Extract the [X, Y] coordinate from the center of the cell holding the provided text.  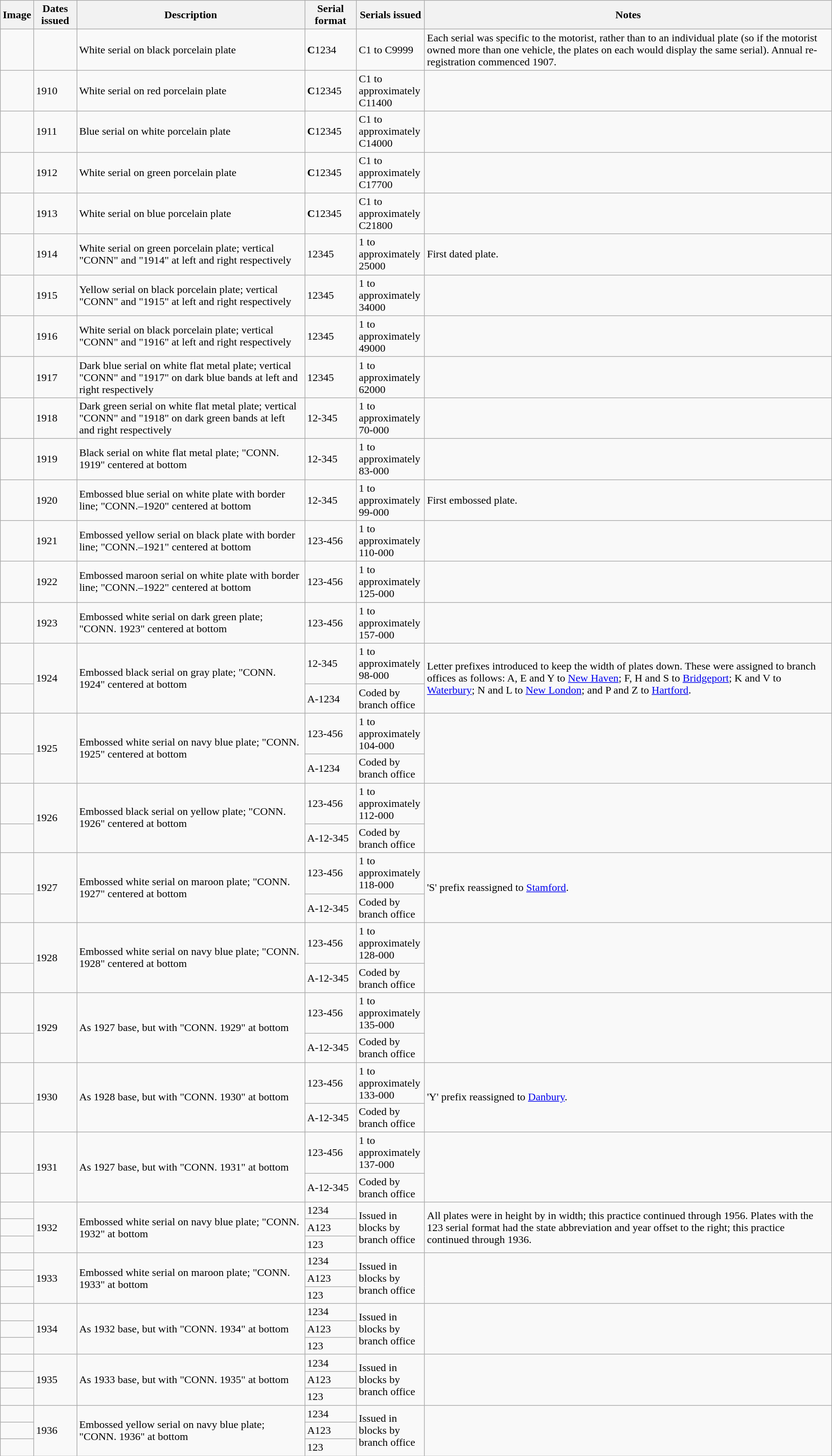
1923 [55, 623]
Serial format [331, 15]
Embossed yellow serial on navy blue plate; "CONN. 1936" at bottom [191, 1430]
1 to approximately 128-000 [391, 943]
1911 [55, 132]
1936 [55, 1430]
White serial on blue porcelain plate [191, 213]
As 1927 base, but with "CONN. 1929" at bottom [191, 1027]
1 to approximately 98-000 [391, 664]
1913 [55, 213]
Dates issued [55, 15]
C1 to approximately C11400 [391, 91]
1921 [55, 541]
'S' prefix reassigned to Stamford. [628, 887]
1 to approximately 49000 [391, 336]
Image [17, 15]
1 to approximately 112-000 [391, 803]
1927 [55, 887]
Embossed black serial on yellow plate; "CONN. 1926" centered at bottom [191, 818]
Embossed white serial on navy blue plate; "CONN. 1925" centered at bottom [191, 748]
Yellow serial on black porcelain plate; vertical "CONN" and "1915" at left and right respectively [191, 295]
1920 [55, 500]
C1234 [331, 50]
1922 [55, 582]
1 to approximately 137-000 [391, 1153]
C1 to approximately C14000 [391, 132]
1 to approximately 83-000 [391, 459]
Serials issued [391, 15]
1930 [55, 1097]
1931 [55, 1167]
1914 [55, 254]
1915 [55, 295]
White serial on black porcelain plate; vertical "CONN" and "1916" at left and right respectively [191, 336]
First dated plate. [628, 254]
1926 [55, 818]
First embossed plate. [628, 500]
Dark green serial on white flat metal plate; vertical "CONN" and "1918" on dark green bands at left and right respectively [191, 418]
As 1928 base, but with "CONN. 1930" at bottom [191, 1097]
'Y' prefix reassigned to Danbury. [628, 1097]
Description [191, 15]
Embossed blue serial on white plate with border line; "CONN.–1920" centered at bottom [191, 500]
1 to approximately 99-000 [391, 500]
Black serial on white flat metal plate; "CONN. 1919" centered at bottom [191, 459]
As 1933 base, but with "CONN. 1935" at bottom [191, 1380]
C1 to approximately C21800 [391, 213]
1 to approximately 34000 [391, 295]
1 to approximately 104-000 [391, 734]
Notes [628, 15]
1 to approximately 118-000 [391, 873]
Embossed white serial on maroon plate; "CONN. 1933" at bottom [191, 1278]
Embossed white serial on dark green plate; "CONN. 1923" centered at bottom [191, 623]
Embossed white serial on navy blue plate; "CONN. 1928" centered at bottom [191, 958]
1 to approximately 110-000 [391, 541]
1933 [55, 1278]
White serial on green porcelain plate [191, 172]
Embossed white serial on maroon plate; "CONN. 1927" centered at bottom [191, 887]
Embossed black serial on gray plate; "CONN. 1924" centered at bottom [191, 678]
White serial on green porcelain plate; vertical "CONN" and "1914" at left and right respectively [191, 254]
1935 [55, 1380]
1919 [55, 459]
1 to approximately 135-000 [391, 1013]
1929 [55, 1027]
1916 [55, 336]
1 to approximately 62000 [391, 377]
1924 [55, 678]
Embossed maroon serial on white plate with border line; "CONN.–1922" centered at bottom [191, 582]
1 to approximately 157-000 [391, 623]
C1 to C9999 [391, 50]
C1 to approximately C17700 [391, 172]
1 to approximately 70-000 [391, 418]
As 1927 base, but with "CONN. 1931" at bottom [191, 1167]
1917 [55, 377]
1925 [55, 748]
1932 [55, 1227]
1910 [55, 91]
Embossed white serial on navy blue plate; "CONN. 1932" at bottom [191, 1227]
Embossed yellow serial on black plate with border line; "CONN.–1921" centered at bottom [191, 541]
1934 [55, 1329]
1928 [55, 958]
1918 [55, 418]
1 to approximately 125-000 [391, 582]
Blue serial on white porcelain plate [191, 132]
White serial on black porcelain plate [191, 50]
White serial on red porcelain plate [191, 91]
1 to approximately 25000 [391, 254]
1 to approximately 133-000 [391, 1083]
Dark blue serial on white flat metal plate; vertical "CONN" and "1917" on dark blue bands at left and right respectively [191, 377]
As 1932 base, but with "CONN. 1934" at bottom [191, 1329]
1912 [55, 172]
